Capture the cell that displays the provided text and extract its [x, y] central coordinate. 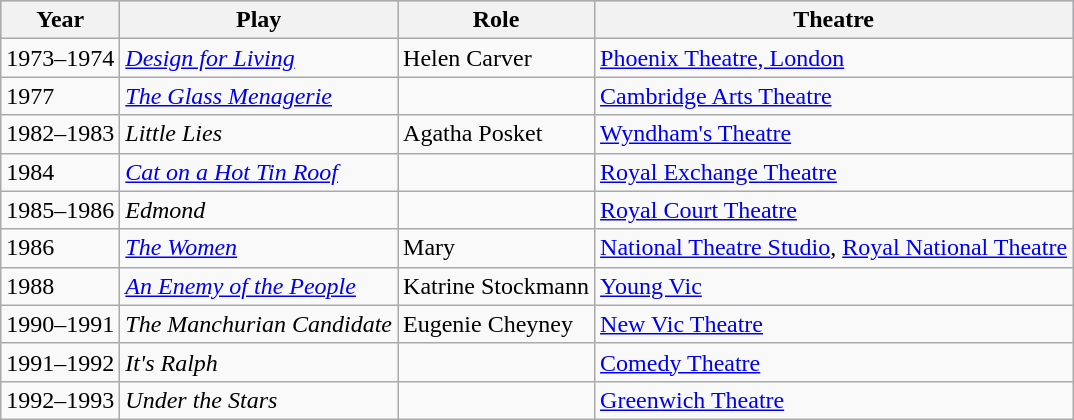
Helen Carver [496, 58]
Royal Court Theatre [834, 210]
Cambridge Arts Theatre [834, 96]
Phoenix Theatre, London [834, 58]
1985–1986 [60, 210]
Design for Living [259, 58]
Wyndham's Theatre [834, 134]
Eugenie Cheyney [496, 324]
The Glass Menagerie [259, 96]
An Enemy of the People [259, 286]
1990–1991 [60, 324]
Katrine Stockmann [496, 286]
Under the Stars [259, 400]
1973–1974 [60, 58]
It's Ralph [259, 362]
1984 [60, 172]
The Women [259, 248]
New Vic Theatre [834, 324]
Agatha Posket [496, 134]
National Theatre Studio, Royal National Theatre [834, 248]
The Manchurian Candidate [259, 324]
Comedy Theatre [834, 362]
1982–1983 [60, 134]
Theatre [834, 20]
Greenwich Theatre [834, 400]
Year [60, 20]
Cat on a Hot Tin Roof [259, 172]
Edmond [259, 210]
1986 [60, 248]
Mary [496, 248]
Play [259, 20]
1992–1993 [60, 400]
1977 [60, 96]
1991–1992 [60, 362]
Little Lies [259, 134]
1988 [60, 286]
Royal Exchange Theatre [834, 172]
Role [496, 20]
Young Vic [834, 286]
